Determine the [X, Y] coordinate at the center of the cell enclosing the given text.  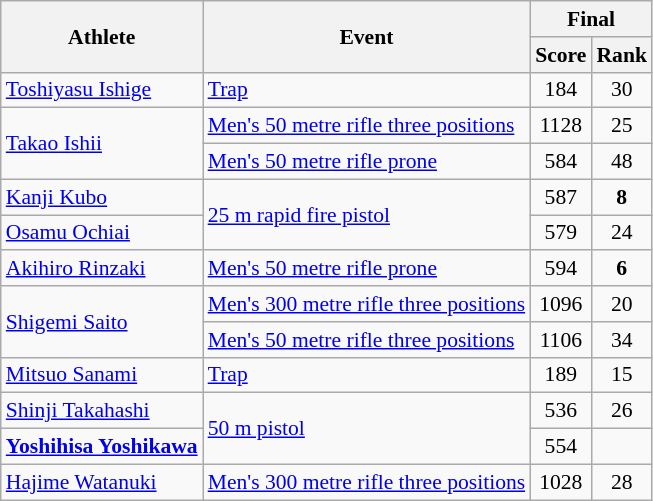
Kanji Kubo [102, 197]
Score [560, 55]
1028 [560, 482]
20 [622, 304]
Mitsuo Sanami [102, 375]
Shinji Takahashi [102, 411]
189 [560, 375]
26 [622, 411]
536 [560, 411]
Shigemi Saito [102, 322]
1106 [560, 340]
28 [622, 482]
25 [622, 126]
184 [560, 90]
Akihiro Rinzaki [102, 269]
Event [367, 36]
Athlete [102, 36]
Osamu Ochiai [102, 233]
Toshiyasu Ishige [102, 90]
34 [622, 340]
594 [560, 269]
15 [622, 375]
24 [622, 233]
48 [622, 162]
Rank [622, 55]
Takao Ishii [102, 144]
1096 [560, 304]
Final [591, 19]
587 [560, 197]
579 [560, 233]
Hajime Watanuki [102, 482]
1128 [560, 126]
6 [622, 269]
50 m pistol [367, 428]
25 m rapid fire pistol [367, 214]
554 [560, 447]
30 [622, 90]
8 [622, 197]
584 [560, 162]
Yoshihisa Yoshikawa [102, 447]
